For the text-containing cell, return its midpoint in [X, Y] coordinate format. 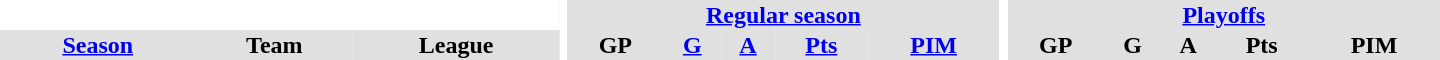
Playoffs [1224, 15]
Season [98, 45]
Regular season [783, 15]
Team [274, 45]
League [456, 45]
